Output the (X, Y) coordinate of the center of the cell containing the given text.  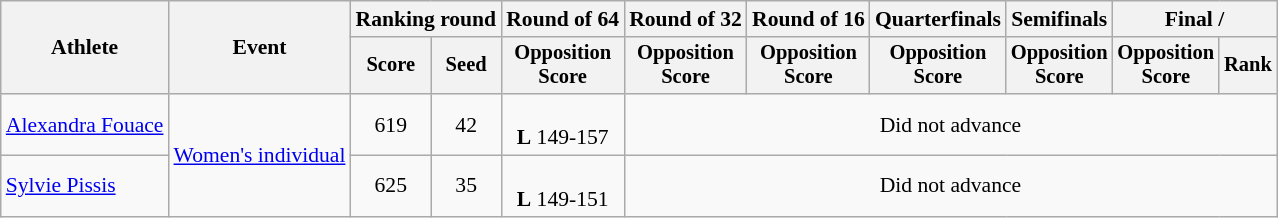
625 (390, 186)
Final / (1194, 19)
Alexandra Fouace (85, 124)
Quarterfinals (938, 19)
Score (390, 66)
Sylvie Pissis (85, 186)
Round of 32 (686, 19)
Round of 64 (562, 19)
Semifinals (1060, 19)
Ranking round (426, 19)
Seed (466, 66)
L 149-157 (562, 124)
42 (466, 124)
35 (466, 186)
Women's individual (260, 155)
Rank (1248, 66)
Event (260, 48)
Athlete (85, 48)
Round of 16 (808, 19)
L 149-151 (562, 186)
619 (390, 124)
